Return [X, Y] of the center of cell containing provided text 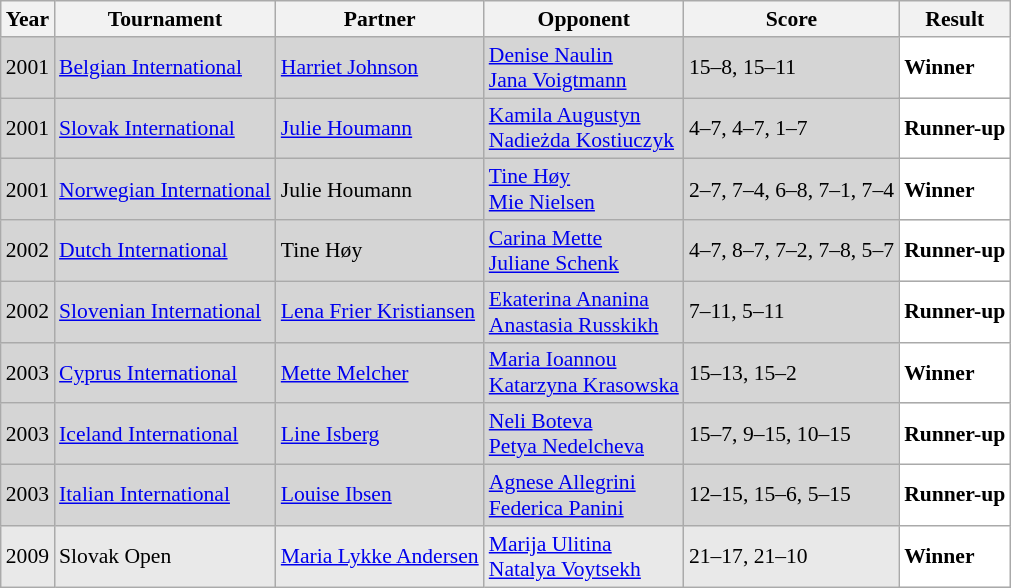
Cyprus International [165, 372]
Italian International [165, 496]
Lena Frier Kristiansen [380, 312]
Carina Mette Juliane Schenk [584, 250]
12–15, 15–6, 5–15 [792, 496]
Partner [380, 19]
Maria Ioannou Katarzyna Krasowska [584, 372]
21–17, 21–10 [792, 556]
Maria Lykke Andersen [380, 556]
Tine Høy [380, 250]
15–7, 9–15, 10–15 [792, 434]
Dutch International [165, 250]
Slovak International [165, 128]
Marija Ulitina Natalya Voytsekh [584, 556]
Mette Melcher [380, 372]
Kamila Augustyn Nadieżda Kostiuczyk [584, 128]
Slovenian International [165, 312]
7–11, 5–11 [792, 312]
Neli Boteva Petya Nedelcheva [584, 434]
4–7, 8–7, 7–2, 7–8, 5–7 [792, 250]
Opponent [584, 19]
Ekaterina Ananina Anastasia Russkikh [584, 312]
Year [28, 19]
Result [954, 19]
Louise Ibsen [380, 496]
Tine Høy Mie Nielsen [584, 190]
4–7, 4–7, 1–7 [792, 128]
Belgian International [165, 68]
Denise Naulin Jana Voigtmann [584, 68]
2009 [28, 556]
Score [792, 19]
Agnese Allegrini Federica Panini [584, 496]
Slovak Open [165, 556]
Iceland International [165, 434]
Harriet Johnson [380, 68]
15–13, 15–2 [792, 372]
Tournament [165, 19]
Line Isberg [380, 434]
15–8, 15–11 [792, 68]
2–7, 7–4, 6–8, 7–1, 7–4 [792, 190]
Norwegian International [165, 190]
